Capture the cell that displays the provided text and extract its [x, y] central coordinate. 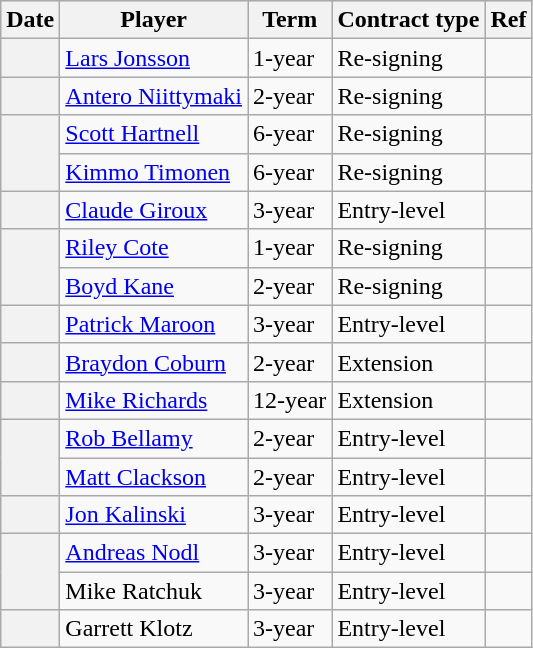
Ref [508, 20]
Jon Kalinski [154, 515]
Andreas Nodl [154, 553]
Patrick Maroon [154, 324]
Matt Clackson [154, 477]
Date [30, 20]
Garrett Klotz [154, 629]
Riley Cote [154, 248]
Mike Richards [154, 400]
Player [154, 20]
Antero Niittymaki [154, 96]
Scott Hartnell [154, 134]
Boyd Kane [154, 286]
Lars Jonsson [154, 58]
Mike Ratchuk [154, 591]
Kimmo Timonen [154, 172]
Term [290, 20]
Rob Bellamy [154, 438]
12-year [290, 400]
Claude Giroux [154, 210]
Contract type [408, 20]
Braydon Coburn [154, 362]
